Capture the cell that displays the provided text and extract its [X, Y] central coordinate. 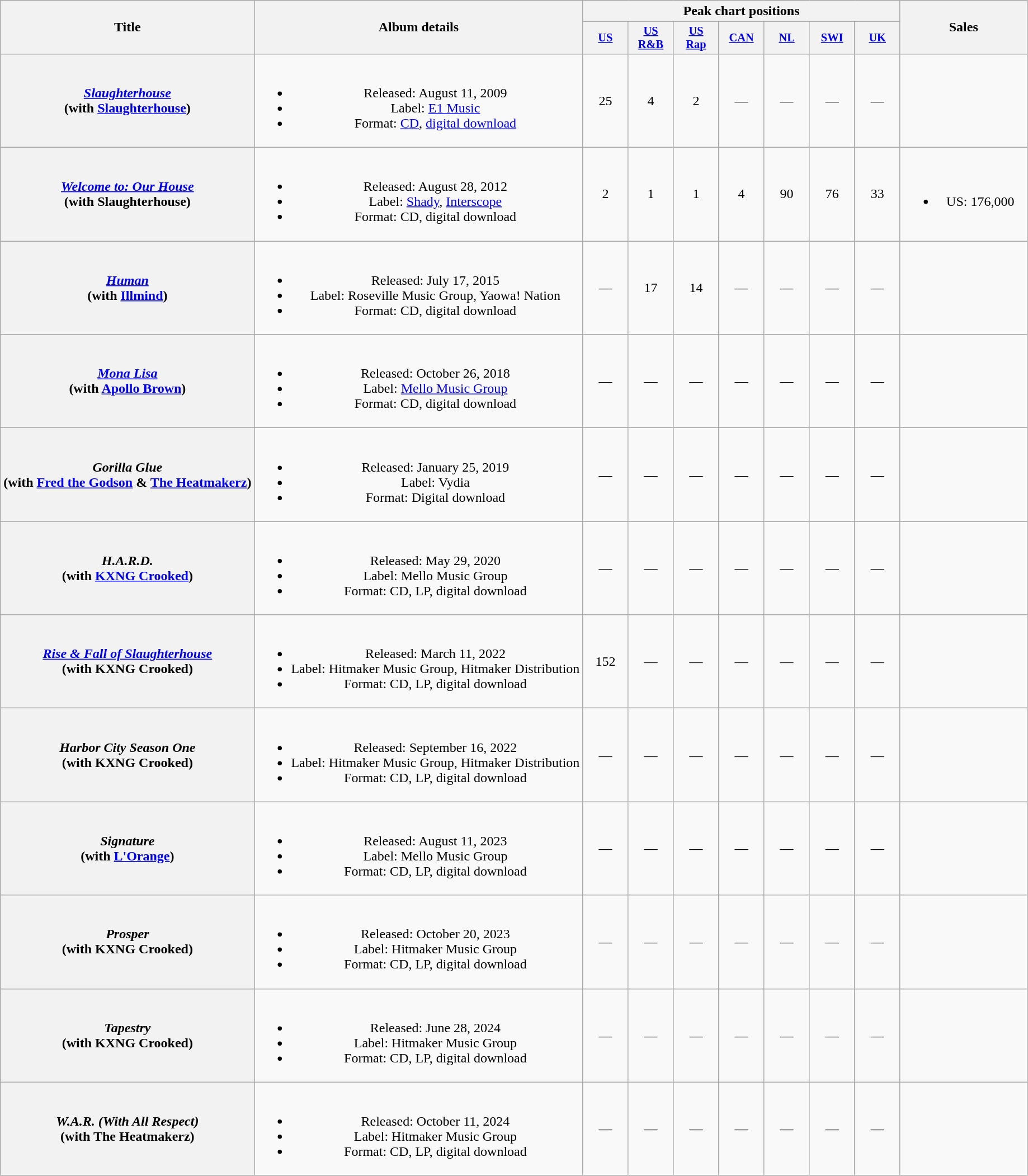
33 [877, 195]
Album details [418, 27]
Released: July 17, 2015Label: Roseville Music Group, Yaowa! NationFormat: CD, digital download [418, 288]
US [605, 38]
14 [696, 288]
Rise & Fall of Slaughterhouse(with KXNG Crooked) [128, 661]
CAN [742, 38]
Slaughterhouse(with Slaughterhouse) [128, 101]
US: 176,000 [963, 195]
W.A.R. (With All Respect)(with The Heatmakerz) [128, 1129]
USR&B [651, 38]
Peak chart positions [742, 11]
Released: August 11, 2009Label: E1 MusicFormat: CD, digital download [418, 101]
Prosper(with KXNG Crooked) [128, 942]
SWI [832, 38]
Harbor City Season One(with KXNG Crooked) [128, 755]
Tapestry(with KXNG Crooked) [128, 1035]
25 [605, 101]
Mona Lisa(with Apollo Brown) [128, 382]
UK [877, 38]
Released: October 11, 2024Label: Hitmaker Music GroupFormat: CD, LP, digital download [418, 1129]
Released: August 11, 2023Label: Mello Music GroupFormat: CD, LP, digital download [418, 848]
Released: January 25, 2019Label: VydiaFormat: Digital download [418, 474]
USRap [696, 38]
Gorilla Glue(with Fred the Godson & The Heatmakerz) [128, 474]
Released: March 11, 2022Label: Hitmaker Music Group, Hitmaker DistributionFormat: CD, LP, digital download [418, 661]
Released: August 28, 2012Label: Shady, InterscopeFormat: CD, digital download [418, 195]
H.A.R.D. (with KXNG Crooked) [128, 568]
Human(with Illmind) [128, 288]
76 [832, 195]
Released: May 29, 2020Label: Mello Music GroupFormat: CD, LP, digital download [418, 568]
Released: October 20, 2023Label: Hitmaker Music GroupFormat: CD, LP, digital download [418, 942]
Title [128, 27]
Sales [963, 27]
90 [786, 195]
Signature(with L'Orange) [128, 848]
Released: October 26, 2018Label: Mello Music GroupFormat: CD, digital download [418, 382]
Released: June 28, 2024Label: Hitmaker Music GroupFormat: CD, LP, digital download [418, 1035]
Welcome to: Our House(with Slaughterhouse) [128, 195]
Released: September 16, 2022Label: Hitmaker Music Group, Hitmaker DistributionFormat: CD, LP, digital download [418, 755]
17 [651, 288]
152 [605, 661]
NL [786, 38]
